Detect which cell encompasses the target text, then output its [x, y] center coordinate. 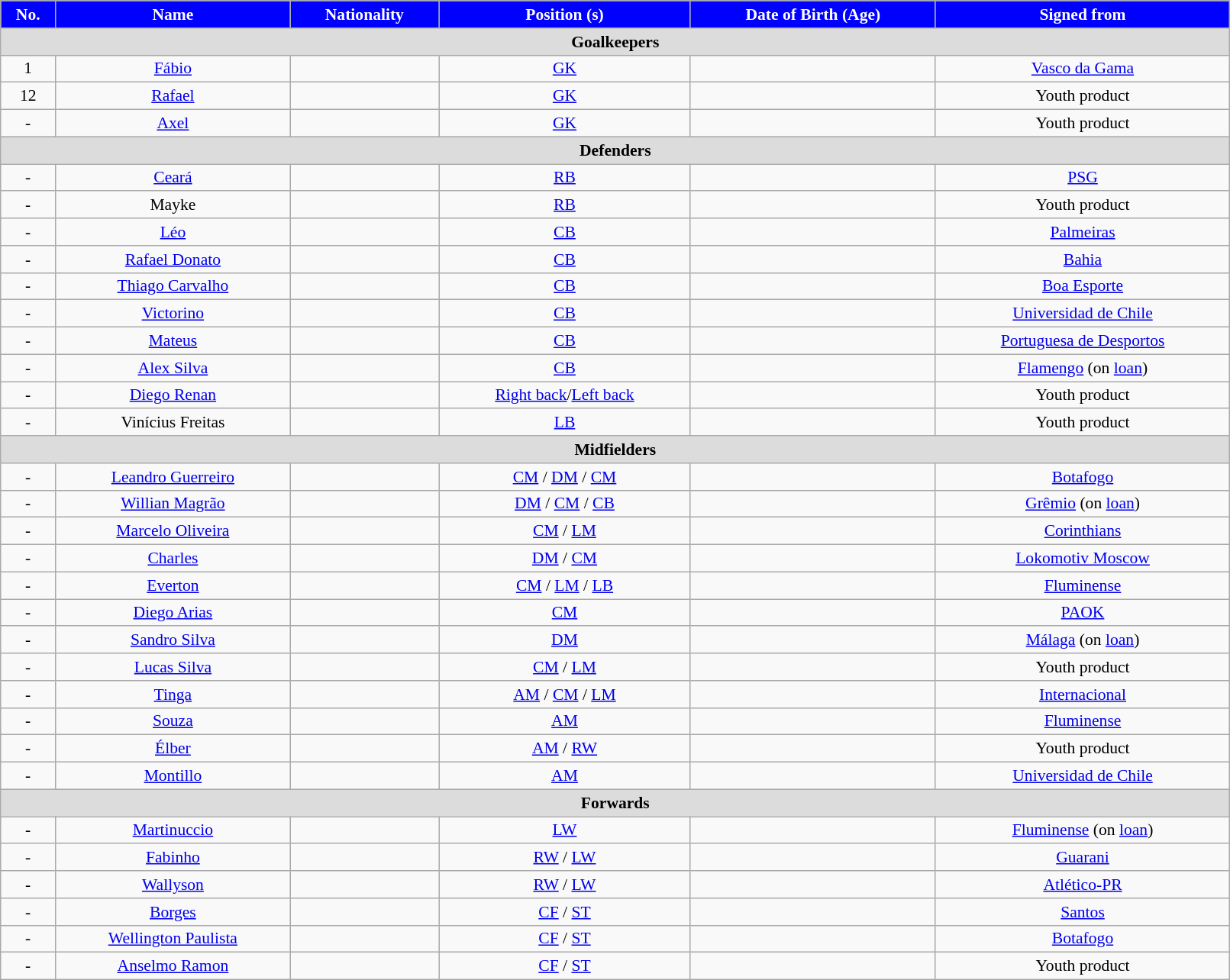
Defenders [615, 150]
DM [564, 640]
1 [28, 69]
Vasco da Gama [1083, 69]
Charles [173, 559]
Wellington Paulista [173, 939]
AM / CM / LM [564, 695]
Palmeiras [1083, 232]
Vinícius Freitas [173, 423]
Léo [173, 232]
CM / DM / CM [564, 477]
PSG [1083, 178]
Right back/Left back [564, 395]
Mateus [173, 341]
Souza [173, 721]
Willian Magrão [173, 504]
Nationality [364, 15]
Bahia [1083, 260]
Santos [1083, 912]
Victorino [173, 314]
Borges [173, 912]
Position (s) [564, 15]
Axel [173, 124]
AM / RW [564, 749]
Midfielders [615, 450]
CM [564, 613]
No. [28, 15]
Grêmio (on loan) [1083, 504]
Élber [173, 749]
Forwards [615, 803]
Corinthians [1083, 531]
Everton [173, 585]
Boa Esporte [1083, 286]
Guarani [1083, 858]
Martinuccio [173, 830]
Portuguesa de Desportos [1083, 341]
Ceará [173, 178]
Rafael Donato [173, 260]
Lucas Silva [173, 667]
Fluminense (on loan) [1083, 830]
LW [564, 830]
Name [173, 15]
Tinga [173, 695]
Diego Arias [173, 613]
Atlético-PR [1083, 885]
Flamengo (on loan) [1083, 368]
DM / CM / CB [564, 504]
Signed from [1083, 15]
Rafael [173, 96]
Leandro Guerreiro [173, 477]
Montillo [173, 776]
Fabinho [173, 858]
Goalkeepers [615, 42]
Marcelo Oliveira [173, 531]
Date of Birth (Age) [812, 15]
Mayke [173, 205]
Lokomotiv Moscow [1083, 559]
Wallyson [173, 885]
Anselmo Ramon [173, 966]
12 [28, 96]
DM / CM [564, 559]
LB [564, 423]
Sandro Silva [173, 640]
CM / LM / LB [564, 585]
Fábio [173, 69]
PAOK [1083, 613]
Málaga (on loan) [1083, 640]
Internacional [1083, 695]
Alex Silva [173, 368]
Diego Renan [173, 395]
Thiago Carvalho [173, 286]
